Locate the cell with the specified text and output its (x, y) center coordinate. 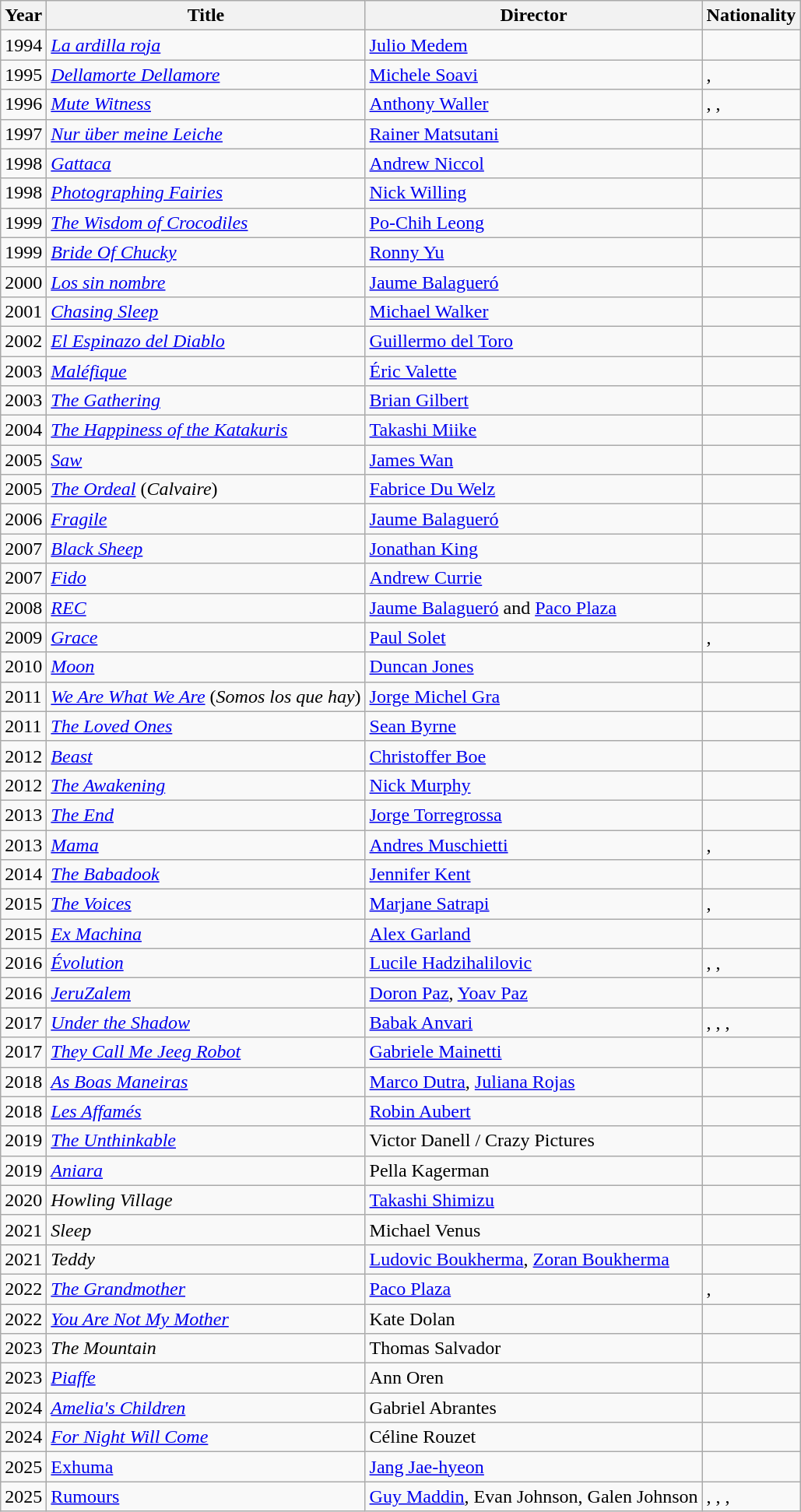
El Espinazo del Diablo (206, 341)
The Happiness of the Katakuris (206, 430)
The Ordeal (Calvaire) (206, 489)
The Awakening (206, 785)
2000 (23, 282)
Saw (206, 460)
Jorge Torregrossa (534, 815)
James Wan (534, 460)
The Voices (206, 904)
1994 (23, 45)
Marco Dutra, Juliana Rojas (534, 1082)
Andrew Niccol (534, 163)
Céline Rouzet (534, 1437)
REC (206, 608)
Paco Plaza (534, 1289)
Michele Soavi (534, 75)
Thomas Salvador (534, 1349)
The Gathering (206, 401)
They Call Me Jeeg Robot (206, 1052)
Under the Shadow (206, 1023)
Ann Oren (534, 1378)
Jang Jae-hyeon (534, 1467)
The Loved Ones (206, 726)
Paul Solet (534, 637)
The Mountain (206, 1349)
The Unthinkable (206, 1141)
Gattaca (206, 163)
Nur über meine Leiche (206, 134)
Jaume Balagueró and Paco Plaza (534, 608)
Gabriele Mainetti (534, 1052)
2006 (23, 519)
Po-Chih Leong (534, 223)
Howling Village (206, 1200)
2009 (23, 637)
Chasing Sleep (206, 311)
Nick Willing (534, 193)
Robin Aubert (534, 1111)
2010 (23, 667)
Bride Of Chucky (206, 252)
La ardilla roja (206, 45)
2008 (23, 608)
Les Affamés (206, 1111)
You Are Not My Mother (206, 1319)
The Wisdom of Crocodiles (206, 223)
For Night Will Come (206, 1437)
Babak Anvari (534, 1023)
The End (206, 815)
Nationality (751, 16)
Sleep (206, 1230)
Victor Danell / Crazy Pictures (534, 1141)
1997 (23, 134)
1996 (23, 104)
Nick Murphy (534, 785)
Gabriel Abrantes (534, 1408)
Sean Byrne (534, 726)
2001 (23, 311)
Mama (206, 844)
Fido (206, 578)
Ex Machina (206, 934)
Guillermo del Toro (534, 341)
Rainer Matsutani (534, 134)
JeruZalem (206, 993)
Kate Dolan (534, 1319)
Duncan Jones (534, 667)
Rumours (206, 1496)
Jennifer Kent (534, 875)
Jorge Michel Gra (534, 696)
Mute Witness (206, 104)
Amelia's Children (206, 1408)
Los sin nombre (206, 282)
Évolution (206, 963)
Teddy (206, 1259)
Takashi Shimizu (534, 1200)
Fabrice Du Welz (534, 489)
Aniara (206, 1170)
Year (23, 16)
Éric Valette (534, 371)
Black Sheep (206, 549)
Director (534, 16)
The Grandmother (206, 1289)
Ronny Yu (534, 252)
2002 (23, 341)
Photographing Fairies (206, 193)
Fragile (206, 519)
Marjane Satrapi (534, 904)
Maléfique (206, 371)
Andrew Currie (534, 578)
Michael Venus (534, 1230)
2014 (23, 875)
Brian Gilbert (534, 401)
The Babadook (206, 875)
Grace (206, 637)
Doron Paz, Yoav Paz (534, 993)
Ludovic Boukherma, Zoran Boukherma (534, 1259)
2004 (23, 430)
Christoffer Boe (534, 756)
Michael Walker (534, 311)
Alex Garland (534, 934)
Jonathan King (534, 549)
Julio Medem (534, 45)
Beast (206, 756)
As Boas Maneiras (206, 1082)
Andres Muschietti (534, 844)
Exhuma (206, 1467)
Takashi Miike (534, 430)
Title (206, 16)
2020 (23, 1200)
1995 (23, 75)
We Are What We Are (Somos los que hay) (206, 696)
Dellamorte Dellamore (206, 75)
Guy Maddin, Evan Johnson, Galen Johnson (534, 1496)
Moon (206, 667)
Pella Kagerman (534, 1170)
Anthony Waller (534, 104)
Lucile Hadzihalilovic (534, 963)
Piaffe (206, 1378)
